Output the (x, y) coordinate of the center of the cell containing the given text.  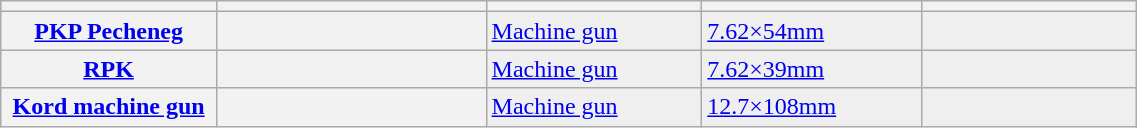
12.7×108mm (812, 107)
7.62×39mm (812, 69)
PKP Pecheneg (109, 31)
RPK (109, 69)
Kord machine gun (109, 107)
7.62×54mm (812, 31)
